Locate the cell with the specified text and output its [X, Y] center coordinate. 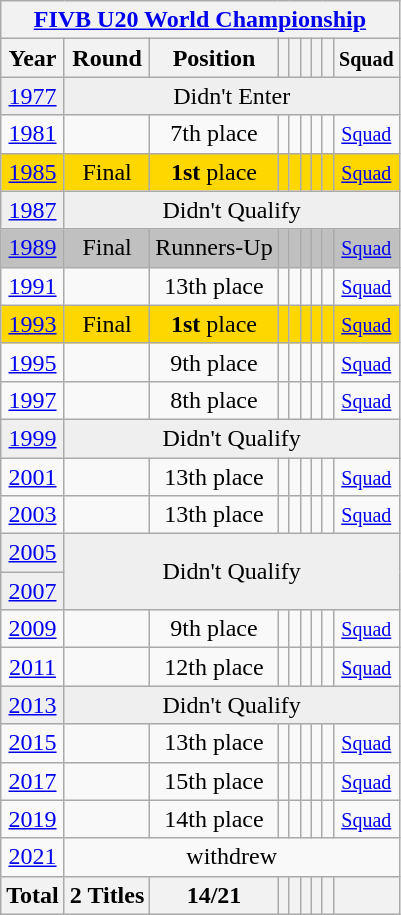
1985 [33, 172]
2015 [33, 743]
Position [214, 58]
2 Titles [107, 895]
7th place [214, 134]
2011 [33, 667]
Runners-Up [214, 248]
2005 [33, 553]
1999 [33, 438]
1997 [33, 400]
Didn't Enter [232, 96]
1977 [33, 96]
2009 [33, 629]
1995 [33, 362]
FIVB U20 World Championship [200, 20]
1989 [33, 248]
Round [107, 58]
2021 [33, 857]
2001 [33, 477]
Total [33, 895]
2019 [33, 819]
Year [33, 58]
2017 [33, 781]
8th place [214, 400]
2013 [33, 705]
1991 [33, 286]
14th place [214, 819]
1987 [33, 210]
12th place [214, 667]
2003 [33, 515]
1993 [33, 324]
15th place [214, 781]
14/21 [214, 895]
1981 [33, 134]
2007 [33, 591]
withdrew [232, 857]
